Search for the cell housing the specified text and yield its [X, Y] center coordinate. 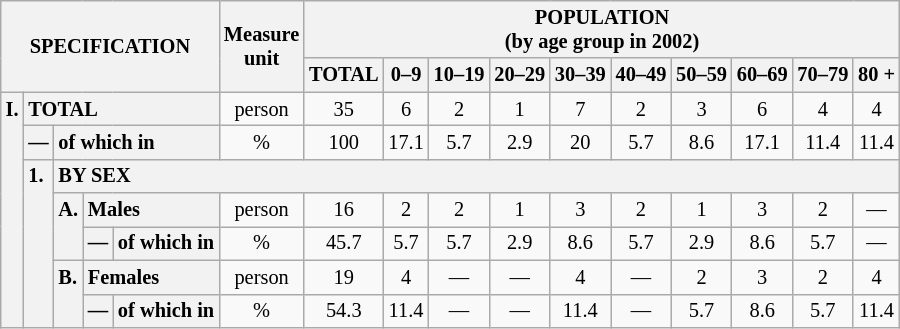
0–9 [406, 75]
80 + [876, 75]
B. [68, 294]
A. [68, 226]
Measure unit [262, 46]
7 [580, 109]
50–59 [702, 75]
70–79 [824, 75]
54.3 [344, 311]
BY SEX [477, 176]
35 [344, 109]
60–69 [762, 75]
20 [580, 142]
I. [12, 210]
POPULATION (by age group in 2002) [602, 29]
Males [151, 210]
40–49 [642, 75]
30–39 [580, 75]
SPECIFICATION [110, 46]
Females [151, 277]
19 [344, 277]
45.7 [344, 243]
10–19 [460, 75]
100 [344, 142]
16 [344, 210]
20–29 [520, 75]
1. [38, 243]
